Pinpoint the cell where the given text exists, returning its [x, y] midpoint coordinate. 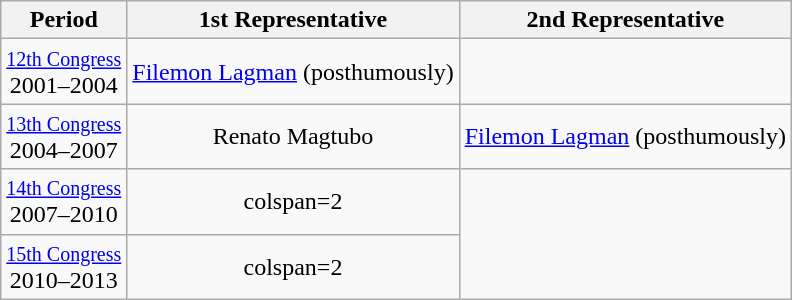
2nd Representative [625, 20]
12th Congress2001–2004 [64, 72]
1st Representative [293, 20]
Renato Magtubo [293, 136]
15th Congress2010–2013 [64, 266]
14th Congress2007–2010 [64, 202]
Period [64, 20]
13th Congress2004–2007 [64, 136]
